Detect which cell encompasses the target text, then output its [X, Y] center coordinate. 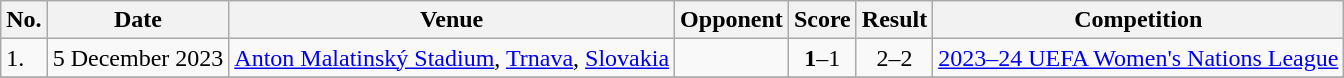
5 December 2023 [138, 58]
Venue [452, 20]
2–2 [894, 58]
No. [24, 20]
Result [894, 20]
Anton Malatinský Stadium, Trnava, Slovakia [452, 58]
1–1 [822, 58]
2023–24 UEFA Women's Nations League [1138, 58]
Competition [1138, 20]
Score [822, 20]
Date [138, 20]
1. [24, 58]
Opponent [732, 20]
